Detect which cell encompasses the target text, then output its [x, y] center coordinate. 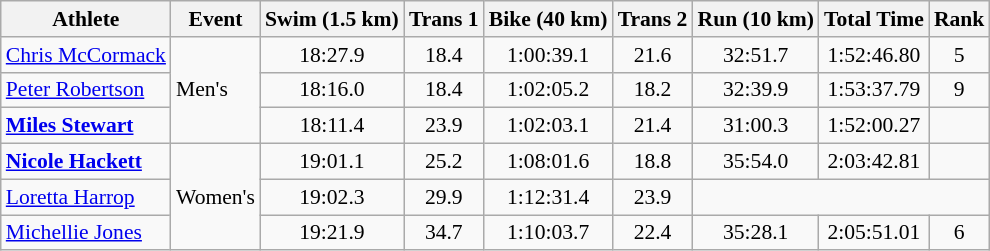
Chris McCormack [86, 55]
1:53:37.79 [874, 90]
21.4 [653, 126]
29.9 [444, 197]
Loretta Harrop [86, 197]
1:02:03.1 [548, 126]
Total Time [874, 19]
5 [960, 55]
1:52:00.27 [874, 126]
1:52:46.80 [874, 55]
18.2 [653, 90]
Bike (40 km) [548, 19]
35:54.0 [755, 162]
32:39.9 [755, 90]
35:28.1 [755, 233]
Event [216, 19]
Peter Robertson [86, 90]
Nicole Hackett [86, 162]
34.7 [444, 233]
1:00:39.1 [548, 55]
Trans 2 [653, 19]
18:16.0 [332, 90]
32:51.7 [755, 55]
1:02:05.2 [548, 90]
Swim (1.5 km) [332, 19]
9 [960, 90]
19:02.3 [332, 197]
Rank [960, 19]
Athlete [86, 19]
1:10:03.7 [548, 233]
Men's [216, 90]
Trans 1 [444, 19]
Run (10 km) [755, 19]
2:03:42.81 [874, 162]
18.8 [653, 162]
31:00.3 [755, 126]
18:11.4 [332, 126]
19:21.9 [332, 233]
18:27.9 [332, 55]
1:12:31.4 [548, 197]
1:08:01.6 [548, 162]
19:01.1 [332, 162]
21.6 [653, 55]
Miles Stewart [86, 126]
2:05:51.01 [874, 233]
Michellie Jones [86, 233]
25.2 [444, 162]
22.4 [653, 233]
Women's [216, 198]
6 [960, 233]
